Output the [x, y] coordinate of the center of the cell containing the given text.  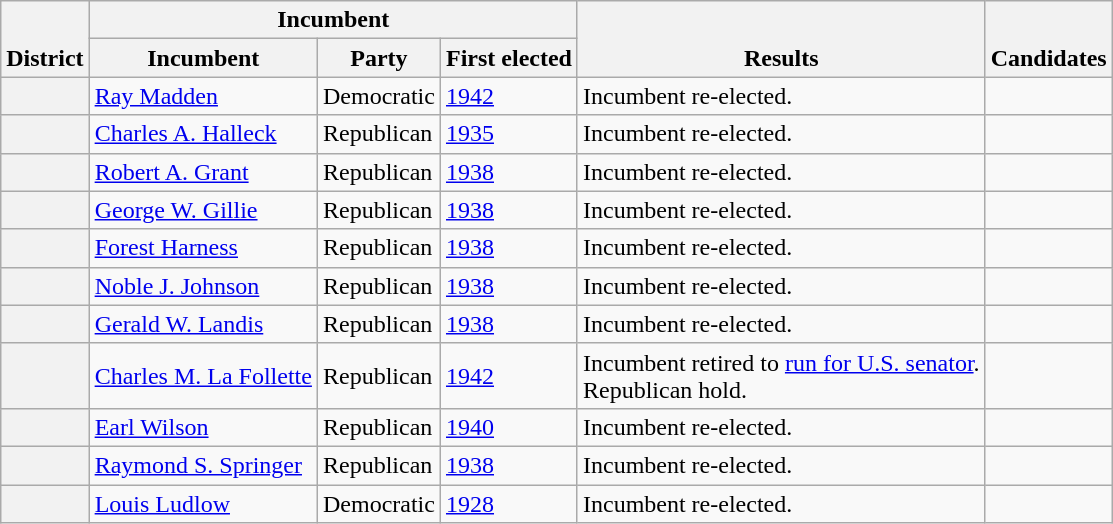
Louis Ludlow [203, 503]
District [45, 39]
First elected [508, 58]
Charles M. La Follette [203, 376]
Robert A. Grant [203, 172]
Forest Harness [203, 248]
Candidates [1048, 39]
Charles A. Halleck [203, 134]
1935 [508, 134]
1940 [508, 427]
Earl Wilson [203, 427]
George W. Gillie [203, 210]
Gerald W. Landis [203, 324]
Raymond S. Springer [203, 465]
Incumbent retired to run for U.S. senator.Republican hold. [781, 376]
Party [378, 58]
Noble J. Johnson [203, 286]
Results [781, 39]
1928 [508, 503]
Ray Madden [203, 96]
